Identify which cell holds the provided text, then report its (X, Y) central coordinate. 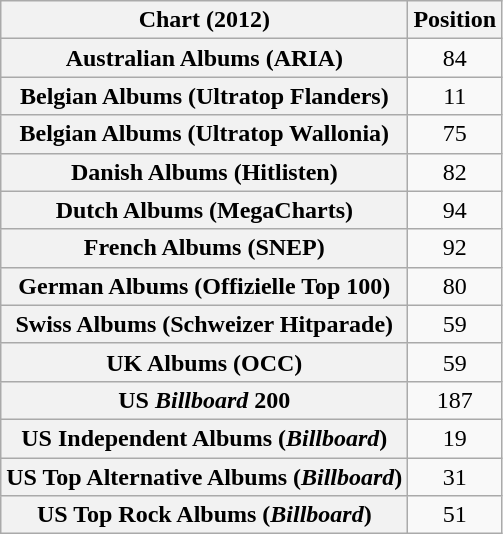
US Top Rock Albums (Billboard) (204, 515)
80 (455, 286)
French Albums (SNEP) (204, 248)
Australian Albums (ARIA) (204, 58)
11 (455, 96)
94 (455, 210)
US Independent Albums (Billboard) (204, 438)
Chart (2012) (204, 20)
19 (455, 438)
84 (455, 58)
Swiss Albums (Schweizer Hitparade) (204, 324)
51 (455, 515)
75 (455, 134)
Dutch Albums (MegaCharts) (204, 210)
UK Albums (OCC) (204, 362)
Danish Albums (Hitlisten) (204, 172)
Belgian Albums (Ultratop Wallonia) (204, 134)
US Top Alternative Albums (Billboard) (204, 477)
German Albums (Offizielle Top 100) (204, 286)
187 (455, 400)
82 (455, 172)
31 (455, 477)
Position (455, 20)
92 (455, 248)
Belgian Albums (Ultratop Flanders) (204, 96)
US Billboard 200 (204, 400)
